Extract the [X, Y] coordinate from the center of the cell holding the provided text.  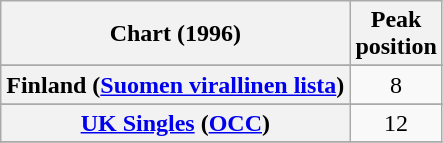
Finland (Suomen virallinen lista) [176, 85]
8 [396, 85]
Peakposition [396, 34]
12 [396, 123]
Chart (1996) [176, 34]
UK Singles (OCC) [176, 123]
